Provide the (x, y) coordinate of the cell's center where the given text is located.  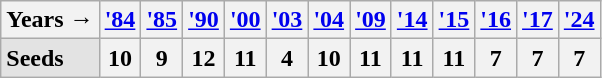
'15 (454, 20)
'03 (287, 20)
'90 (204, 20)
Seeds (50, 58)
'16 (496, 20)
9 (162, 58)
'00 (245, 20)
'17 (538, 20)
12 (204, 58)
'24 (579, 20)
'85 (162, 20)
'84 (120, 20)
Years → (50, 20)
'04 (329, 20)
'09 (371, 20)
4 (287, 58)
'14 (412, 20)
